From the cell containing the given text, extract its center point as (x, y) coordinate. 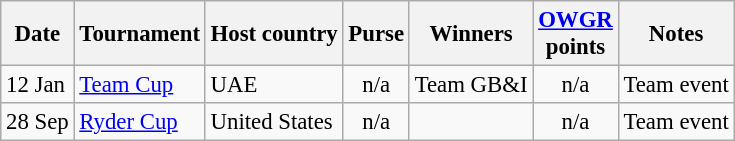
Notes (676, 34)
12 Jan (38, 85)
Ryder Cup (140, 122)
Host country (274, 34)
Winners (471, 34)
UAE (274, 85)
28 Sep (38, 122)
Date (38, 34)
Team GB&I (471, 85)
Tournament (140, 34)
Purse (376, 34)
United States (274, 122)
OWGRpoints (576, 34)
Team Cup (140, 85)
